Scan for the cell matching the given text and deliver its [X, Y] coordinate at center. 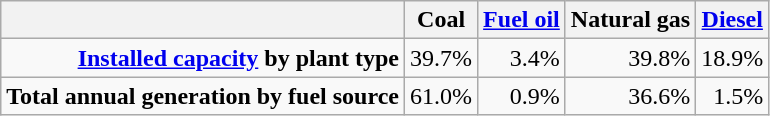
Natural gas [630, 20]
0.9% [522, 96]
18.9% [732, 58]
Coal [442, 20]
Fuel oil [522, 20]
36.6% [630, 96]
Diesel [732, 20]
39.7% [442, 58]
61.0% [442, 96]
3.4% [522, 58]
Total annual generation by fuel source [203, 96]
1.5% [732, 96]
Installed capacity by plant type [203, 58]
39.8% [630, 58]
